Return the (x, y) coordinate for the center point of the cell that contains the specified text.  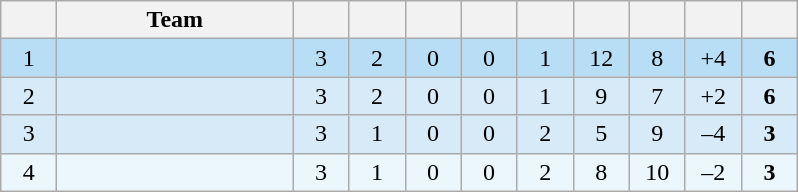
+4 (713, 58)
5 (601, 134)
4 (29, 172)
Team (175, 20)
–4 (713, 134)
7 (657, 96)
10 (657, 172)
+2 (713, 96)
12 (601, 58)
–2 (713, 172)
